Provide the [X, Y] coordinate of the cell's center where the given text is located.  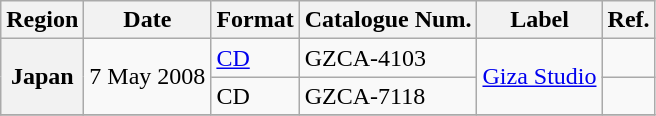
Catalogue Num. [388, 20]
Region [42, 20]
Label [540, 20]
Format [255, 20]
GZCA-4103 [388, 58]
GZCA-7118 [388, 96]
7 May 2008 [148, 77]
Giza Studio [540, 77]
Japan [42, 77]
Date [148, 20]
Ref. [628, 20]
